Capture the cell that displays the provided text and extract its [X, Y] central coordinate. 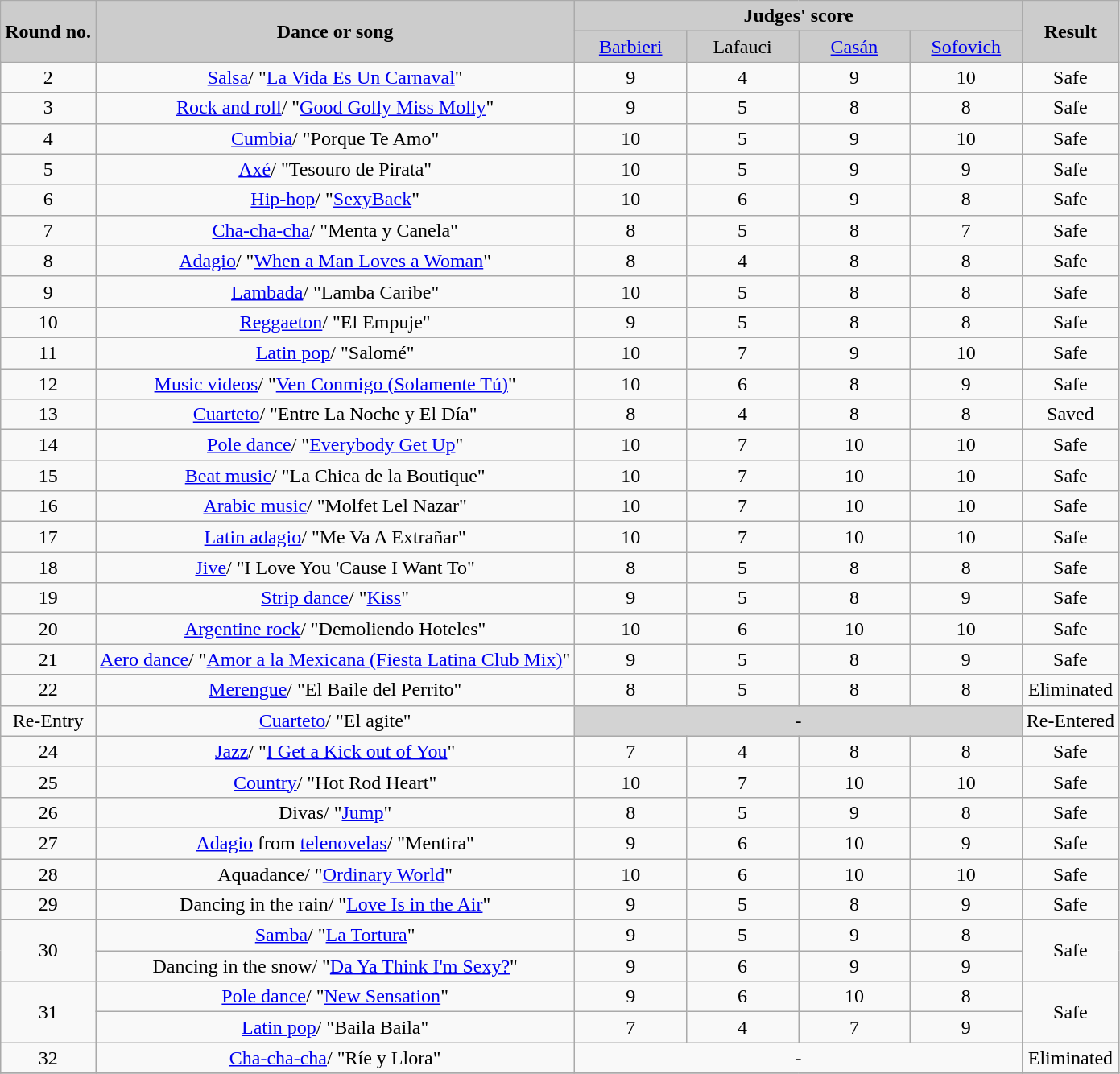
Divas/ "Jump" [335, 812]
30 [48, 951]
12 [48, 384]
11 [48, 353]
16 [48, 506]
Cumbia/ "Porque Te Amo" [335, 138]
27 [48, 843]
25 [48, 782]
Hip-hop/ "SexyBack" [335, 200]
Merengue/ "El Baile del Perrito" [335, 690]
3 [48, 108]
13 [48, 415]
Cha-cha-cha/ "Menta y Canela" [335, 230]
Pole dance/ "Everybody Get Up" [335, 445]
Sofovich [966, 47]
26 [48, 812]
Lambada/ "Lamba Caribe" [335, 291]
28 [48, 874]
Rock and roll/ "Good Golly Miss Molly" [335, 108]
15 [48, 476]
Dancing in the rain/ "Love Is in the Air" [335, 905]
Aero dance/ "Amor a la Mexicana (Fiesta Latina Club Mix)" [335, 659]
Country/ "Hot Rod Heart" [335, 782]
22 [48, 690]
21 [48, 659]
Aquadance/ "Ordinary World" [335, 874]
Round no. [48, 31]
19 [48, 598]
Music videos/ "Ven Conmigo (Solamente Tú)" [335, 384]
Latin adagio/ "Me Va A Extrañar" [335, 537]
18 [48, 568]
24 [48, 751]
Latin pop/ "Baila Baila" [335, 1027]
Cuarteto/ "El agite" [335, 721]
Strip dance/ "Kiss" [335, 598]
Samba/ "La Tortura" [335, 936]
Adagio from telenovelas/ "Mentira" [335, 843]
14 [48, 445]
Lafauci [742, 47]
Dance or song [335, 31]
Reggaeton/ "El Empuje" [335, 322]
Jive/ "I Love You 'Cause I Want To" [335, 568]
Result [1070, 31]
Jazz/ "I Get a Kick out of You" [335, 751]
Saved [1070, 415]
Argentine rock/ "Demoliendo Hoteles" [335, 629]
Axé/ "Tesouro de Pirata" [335, 169]
Cha-cha-cha/ "Ríe y Llora" [335, 1058]
2 [48, 77]
32 [48, 1058]
Barbieri [631, 47]
Judges' score [799, 16]
Dancing in the snow/ "Da Ya Think I'm Sexy?" [335, 966]
17 [48, 537]
Adagio/ "When a Man Loves a Woman" [335, 261]
Beat music/ "La Chica de la Boutique" [335, 476]
31 [48, 1012]
20 [48, 629]
Latin pop/ "Salomé" [335, 353]
Cuarteto/ "Entre La Noche y El Día" [335, 415]
Re-Entry [48, 721]
Pole dance/ "New Sensation" [335, 997]
Casán [855, 47]
29 [48, 905]
Salsa/ "La Vida Es Un Carnaval" [335, 77]
Re-Entered [1070, 721]
Arabic music/ "Molfet Lel Nazar" [335, 506]
